Search for the cell housing the specified text and yield its (X, Y) center coordinate. 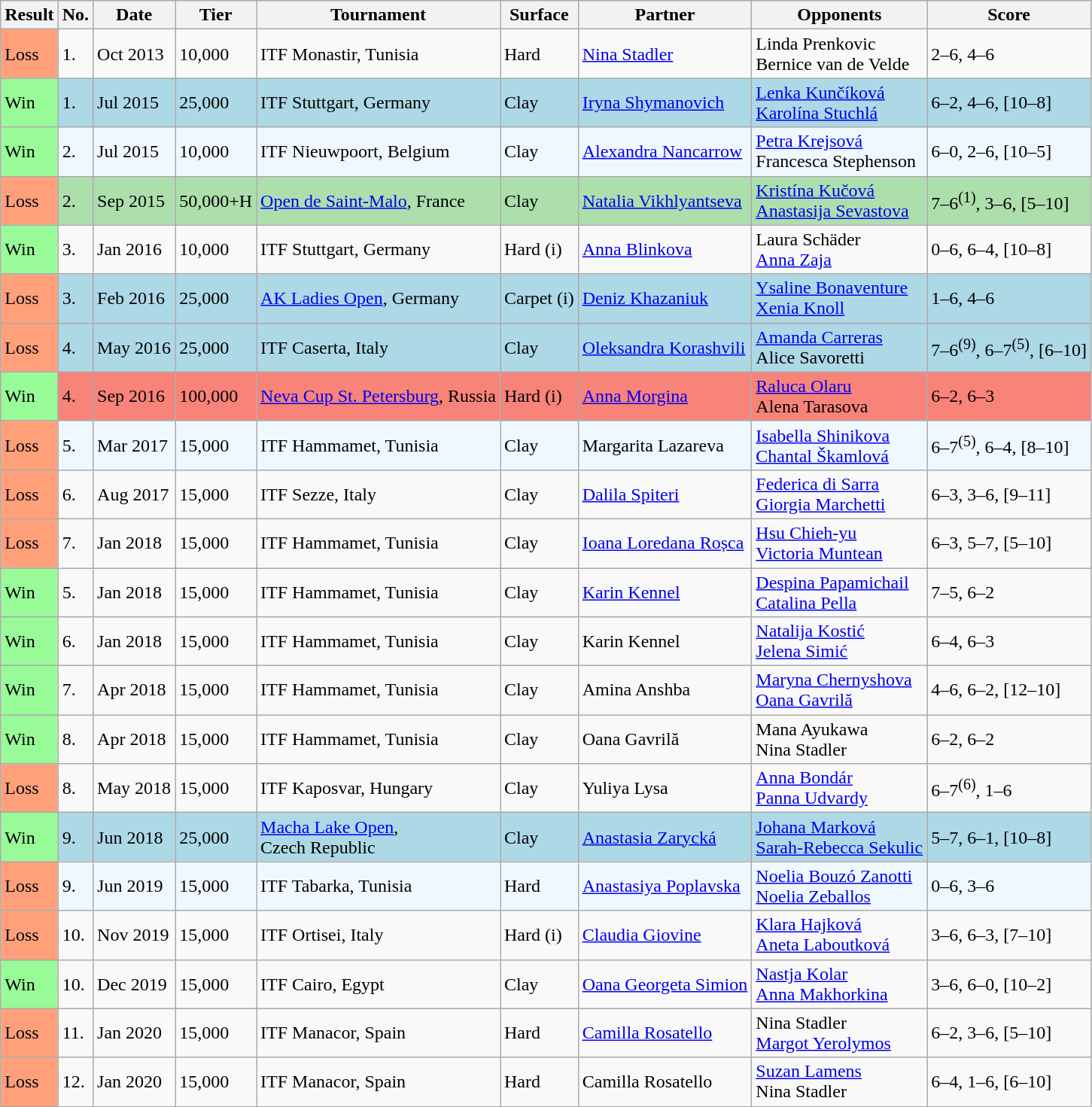
Noelia Bouzó Zanotti Noelia Zeballos (840, 887)
Anastasia Zarycká (665, 837)
Dec 2019 (134, 984)
ITF Tabarka, Tunisia (379, 887)
Despina Papamichail Catalina Pella (840, 592)
Margarita Lazareva (665, 446)
Anna Blinkova (665, 250)
Oana Gavrilă (665, 739)
ITF Kaposvar, Hungary (379, 789)
6–2, 6–2 (1009, 739)
Oleksandra Korashvili (665, 348)
AK Ladies Open, Germany (379, 298)
6–7(5), 6–4, [8–10] (1009, 446)
Johana Marková Sarah-Rebecca Sekulic (840, 837)
50,000+H (216, 200)
Nov 2019 (134, 935)
Suzan Lamens Nina Stadler (840, 1082)
Dalila Spiteri (665, 494)
Result (29, 15)
Aug 2017 (134, 494)
ITF Cairo, Egypt (379, 984)
1–6, 4–6 (1009, 298)
May 2016 (134, 348)
Opponents (840, 15)
6–4, 1–6, [6–10] (1009, 1082)
Petra Krejsová Francesca Stephenson (840, 152)
Amanda Carreras Alice Savoretti (840, 348)
Anna Morgina (665, 396)
Oct 2013 (134, 54)
Date (134, 15)
Surface (539, 15)
Kristína Kučová Anastasija Sevastova (840, 200)
Maryna Chernyshova Oana Gavrilă (840, 691)
Mar 2017 (134, 446)
Sep 2016 (134, 396)
6–3, 3–6, [9–11] (1009, 494)
6–4, 6–3 (1009, 641)
Ysaline Bonaventure Xenia Knoll (840, 298)
Nina Stadler Margot Yerolymos (840, 1032)
Linda Prenkovic Bernice van de Velde (840, 54)
Isabella Shinikova Chantal Škamlová (840, 446)
Hsu Chieh-yu Victoria Muntean (840, 543)
Score (1009, 15)
4–6, 6–2, [12–10] (1009, 691)
No. (75, 15)
Feb 2016 (134, 298)
Partner (665, 15)
6–0, 2–6, [10–5] (1009, 152)
100,000 (216, 396)
Tier (216, 15)
ITF Ortisei, Italy (379, 935)
ITF Caserta, Italy (379, 348)
5–7, 6–1, [10–8] (1009, 837)
ITF Nieuwpoort, Belgium (379, 152)
Claudia Giovine (665, 935)
Macha Lake Open, Czech Republic (379, 837)
0–6, 3–6 (1009, 887)
6–3, 5–7, [5–10] (1009, 543)
3–6, 6–0, [10–2] (1009, 984)
Nina Stadler (665, 54)
Jun 2018 (134, 837)
Sep 2015 (134, 200)
Jan 2016 (134, 250)
Tournament (379, 15)
Alexandra Nancarrow (665, 152)
Yuliya Lysa (665, 789)
6–2, 3–6, [5–10] (1009, 1032)
Anastasiya Poplavska (665, 887)
Laura Schäder Anna Zaja (840, 250)
6–2, 6–3 (1009, 396)
ITF Sezze, Italy (379, 494)
3–6, 6–3, [7–10] (1009, 935)
Neva Cup St. Petersburg, Russia (379, 396)
12. (75, 1082)
7–5, 6–2 (1009, 592)
Anna Bondár Panna Udvardy (840, 789)
May 2018 (134, 789)
Deniz Khazaniuk (665, 298)
11. (75, 1032)
6–2, 4–6, [10–8] (1009, 102)
Amina Anshba (665, 691)
Raluca Olaru Alena Tarasova (840, 396)
Carpet (i) (539, 298)
Natalia Vikhlyantseva (665, 200)
Nastja Kolar Anna Makhorkina (840, 984)
Jun 2019 (134, 887)
Open de Saint-Malo, France (379, 200)
Iryna Shymanovich (665, 102)
Lenka Kunčíková Karolína Stuchlá (840, 102)
Mana Ayukawa Nina Stadler (840, 739)
6–7(6), 1–6 (1009, 789)
Federica di Sarra Giorgia Marchetti (840, 494)
Natalija Kostić Jelena Simić (840, 641)
7–6(9), 6–7(5), [6–10] (1009, 348)
0–6, 6–4, [10–8] (1009, 250)
2–6, 4–6 (1009, 54)
ITF Monastir, Tunisia (379, 54)
Oana Georgeta Simion (665, 984)
Klara Hajková Aneta Laboutková (840, 935)
7–6(1), 3–6, [5–10] (1009, 200)
Ioana Loredana Roșca (665, 543)
